Determine the (X, Y) coordinate at the center of the cell enclosing the given text.  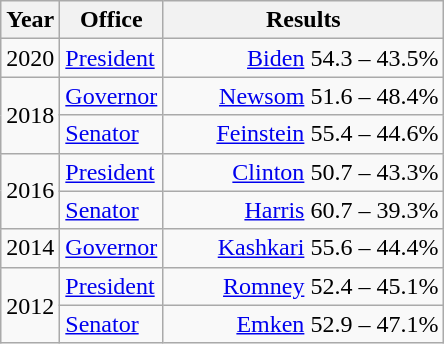
Results (304, 20)
Year (30, 20)
Biden 54.3 – 43.5% (304, 58)
2012 (30, 305)
Romney 52.4 – 45.1% (304, 286)
2014 (30, 248)
2018 (30, 115)
Harris 60.7 – 39.3% (304, 210)
Feinstein 55.4 – 44.6% (304, 134)
Office (112, 20)
Kashkari 55.6 – 44.4% (304, 248)
Newsom 51.6 – 48.4% (304, 96)
Clinton 50.7 – 43.3% (304, 172)
2020 (30, 58)
2016 (30, 191)
Emken 52.9 – 47.1% (304, 324)
